For the text-containing cell, return its midpoint in [X, Y] coordinate format. 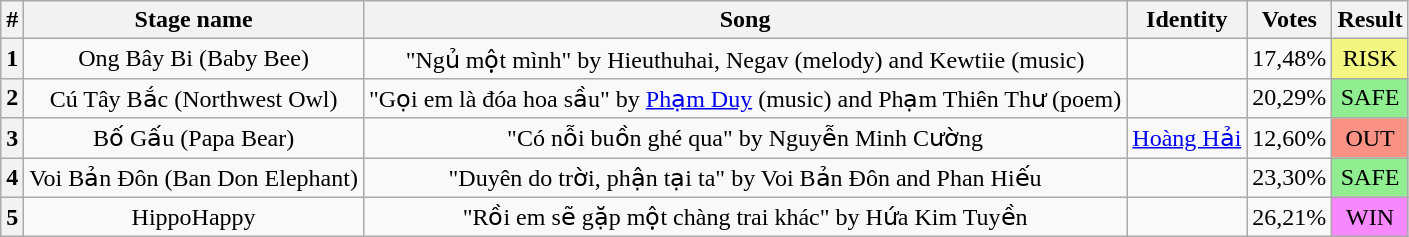
HippoHappy [194, 217]
Votes [1290, 20]
5 [12, 217]
23,30% [1290, 178]
"Có nỗi buồn ghé qua" by Nguyễn Minh Cường [744, 138]
26,21% [1290, 217]
Hoàng Hải [1187, 138]
12,60% [1290, 138]
Ong Bây Bi (Baby Bee) [194, 59]
Voi Bản Đôn (Ban Don Elephant) [194, 178]
"Gọi em là đóa hoa sầu" by Phạm Duy (music) and Phạm Thiên Thư (poem) [744, 98]
20,29% [1290, 98]
# [12, 20]
Result [1370, 20]
17,48% [1290, 59]
"Rồi em sẽ gặp một chàng trai khác" by Hứa Kim Tuyền [744, 217]
WIN [1370, 217]
Cú Tây Bắc (Northwest Owl) [194, 98]
Identity [1187, 20]
"Duyên do trời, phận tại ta" by Voi Bản Đôn and Phan Hiếu [744, 178]
3 [12, 138]
Bố Gấu (Papa Bear) [194, 138]
1 [12, 59]
Song [744, 20]
2 [12, 98]
"Ngủ một mình" by Hieuthuhai, Negav (melody) and Kewtiie (music) [744, 59]
RISK [1370, 59]
Stage name [194, 20]
OUT [1370, 138]
4 [12, 178]
